Output the [x, y] coordinate of the center of the cell containing the given text.  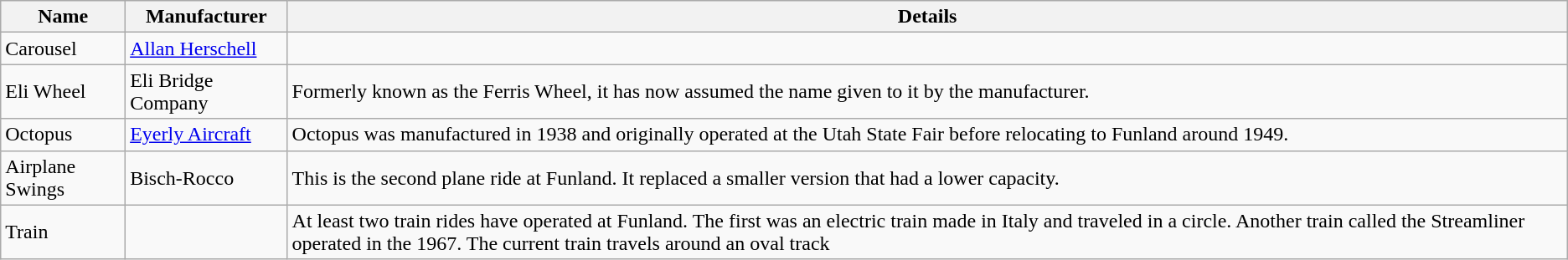
Octopus [64, 135]
Carousel [64, 48]
Octopus was manufactured in 1938 and originally operated at the Utah State Fair before relocating to Funland around 1949. [927, 135]
Details [927, 17]
Eli Wheel [64, 92]
Bisch-Rocco [206, 177]
Allan Herschell [206, 48]
Eli Bridge Company [206, 92]
Train [64, 232]
Airplane Swings [64, 177]
Formerly known as the Ferris Wheel, it has now assumed the name given to it by the manufacturer. [927, 92]
Name [64, 17]
This is the second plane ride at Funland. It replaced a smaller version that had a lower capacity. [927, 177]
Manufacturer [206, 17]
Eyerly Aircraft [206, 135]
